Locate the cell with the specified text and output its [X, Y] center coordinate. 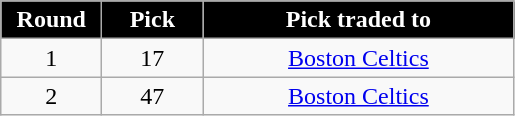
47 [152, 96]
Pick [152, 20]
17 [152, 58]
Round [52, 20]
Pick traded to [358, 20]
1 [52, 58]
2 [52, 96]
